Detect which cell encompasses the target text, then output its [X, Y] center coordinate. 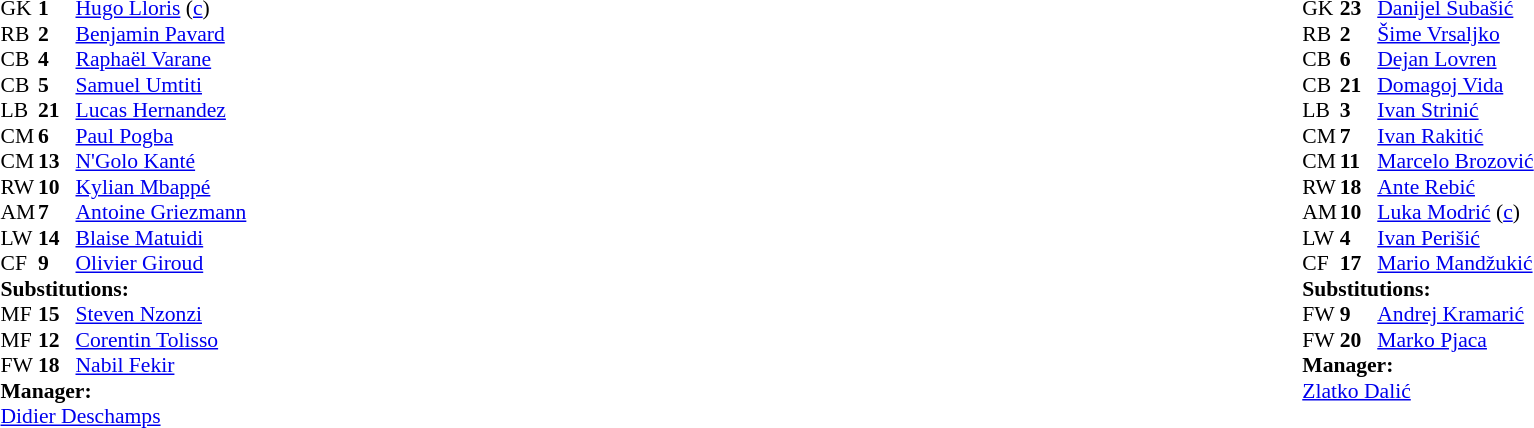
15 [57, 315]
Raphaël Varane [162, 59]
Ante Rebić [1455, 187]
Olivier Giroud [162, 263]
Zlatko Dalić [1418, 391]
11 [1359, 161]
Steven Nzonzi [162, 315]
Ivan Rakitić [1455, 136]
17 [1359, 263]
N'Golo Kanté [162, 161]
Ivan Strinić [1455, 111]
Luka Modrić (c) [1455, 213]
Corentin Tolisso [162, 340]
Samuel Umtiti [162, 85]
Kylian Mbappé [162, 187]
Dejan Lovren [1455, 59]
14 [57, 238]
Andrej Kramarić [1455, 315]
12 [57, 340]
Antoine Griezmann [162, 213]
Nabil Fekir [162, 365]
Marcelo Brozović [1455, 161]
3 [1359, 111]
Blaise Matuidi [162, 238]
Lucas Hernandez [162, 111]
Domagoj Vida [1455, 85]
5 [57, 85]
Benjamin Pavard [162, 34]
Šime Vrsaljko [1455, 34]
Ivan Perišić [1455, 238]
Mario Mandžukić [1455, 263]
Marko Pjaca [1455, 340]
20 [1359, 340]
13 [57, 161]
Paul Pogba [162, 136]
